From the cell containing the given text, extract its center point as (X, Y) coordinate. 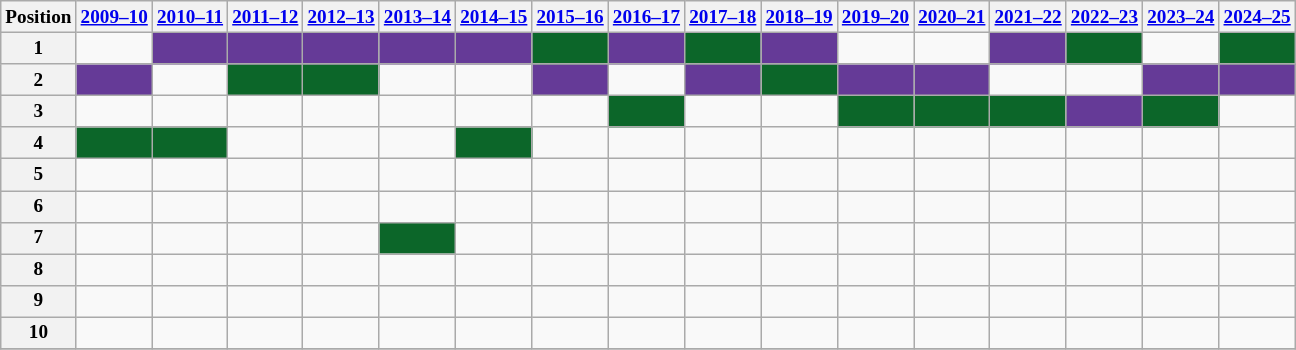
2022–23 (1104, 17)
1 (38, 48)
2024–25 (1257, 17)
2018–19 (799, 17)
2013–14 (417, 17)
4 (38, 143)
6 (38, 206)
2 (38, 80)
8 (38, 270)
9 (38, 301)
2010–11 (190, 17)
2009–10 (114, 17)
3 (38, 111)
2016–17 (646, 17)
2023–24 (1181, 17)
5 (38, 175)
Position (38, 17)
2020–21 (952, 17)
2019–20 (875, 17)
2021–22 (1028, 17)
2015–16 (570, 17)
7 (38, 238)
2011–12 (266, 17)
2012–13 (341, 17)
2014–15 (494, 17)
10 (38, 333)
2017–18 (723, 17)
